Pinpoint the cell where the given text exists, returning its [x, y] midpoint coordinate. 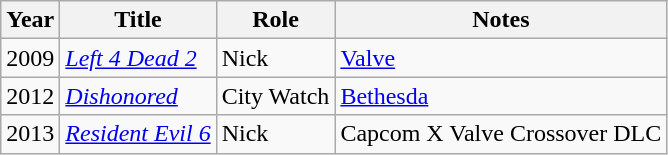
2009 [30, 58]
City Watch [276, 96]
2013 [30, 134]
2012 [30, 96]
Resident Evil 6 [138, 134]
Valve [501, 58]
Role [276, 20]
Title [138, 20]
Capcom X Valve Crossover DLC [501, 134]
Bethesda [501, 96]
Dishonored [138, 96]
Left 4 Dead 2 [138, 58]
Notes [501, 20]
Year [30, 20]
